Return [X, Y] of the center of cell containing provided text 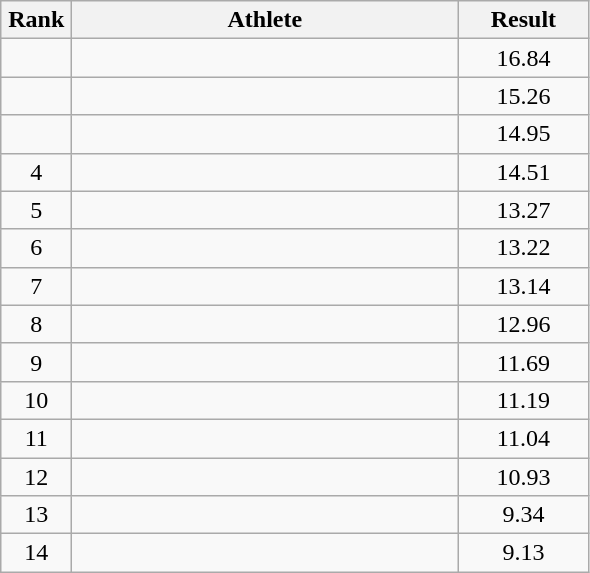
11.19 [524, 400]
13 [36, 515]
14.95 [524, 134]
6 [36, 248]
13.22 [524, 248]
5 [36, 210]
16.84 [524, 58]
9.34 [524, 515]
14.51 [524, 172]
4 [36, 172]
11.69 [524, 362]
13.14 [524, 286]
10 [36, 400]
7 [36, 286]
11.04 [524, 438]
12.96 [524, 324]
14 [36, 553]
8 [36, 324]
11 [36, 438]
9 [36, 362]
15.26 [524, 96]
Result [524, 20]
13.27 [524, 210]
10.93 [524, 477]
Athlete [265, 20]
12 [36, 477]
Rank [36, 20]
9.13 [524, 553]
